Extract the (X, Y) coordinate from the center of the cell holding the provided text.  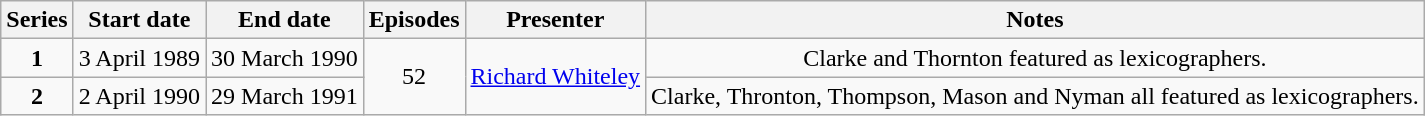
1 (37, 58)
Episodes (414, 20)
29 March 1991 (285, 96)
End date (285, 20)
52 (414, 77)
2 (37, 96)
Clarke and Thornton featured as lexicographers. (1036, 58)
Series (37, 20)
2 April 1990 (139, 96)
3 April 1989 (139, 58)
Presenter (556, 20)
30 March 1990 (285, 58)
Start date (139, 20)
Richard Whiteley (556, 77)
Notes (1036, 20)
Clarke, Thronton, Thompson, Mason and Nyman all featured as lexicographers. (1036, 96)
